Return [X, Y] of the center of cell containing provided text 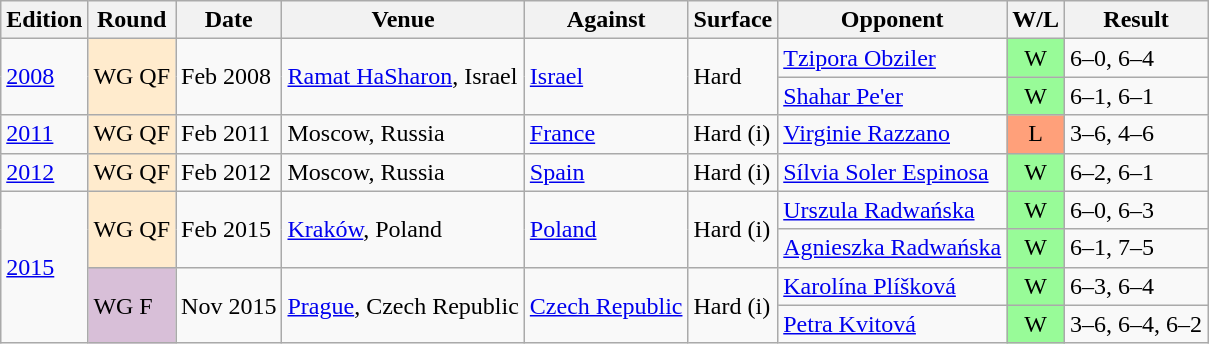
Venue [403, 20]
Poland [606, 229]
Spain [606, 172]
3–6, 6–4, 6–2 [1136, 324]
Against [606, 20]
Surface [733, 20]
2012 [44, 172]
Czech Republic [606, 305]
L [1036, 134]
6–0, 6–4 [1136, 58]
Feb 2015 [229, 229]
Agnieszka Radwańska [892, 248]
W/L [1036, 20]
Feb 2011 [229, 134]
3–6, 4–6 [1136, 134]
Date [229, 20]
Feb 2012 [229, 172]
Edition [44, 20]
2008 [44, 77]
Opponent [892, 20]
Sílvia Soler Espinosa [892, 172]
Round [132, 20]
Result [1136, 20]
6–3, 6–4 [1136, 286]
WG F [132, 305]
Tzipora Obziler [892, 58]
Shahar Pe'er [892, 96]
Hard [733, 77]
2015 [44, 267]
Prague, Czech Republic [403, 305]
Nov 2015 [229, 305]
Feb 2008 [229, 77]
Israel [606, 77]
2011 [44, 134]
6–2, 6–1 [1136, 172]
6–1, 6–1 [1136, 96]
France [606, 134]
Ramat HaSharon, Israel [403, 77]
6–0, 6–3 [1136, 210]
Karolína Plíšková [892, 286]
Kraków, Poland [403, 229]
Petra Kvitová [892, 324]
Urszula Radwańska [892, 210]
6–1, 7–5 [1136, 248]
Virginie Razzano [892, 134]
